From the cell containing the given text, extract its center point as [x, y] coordinate. 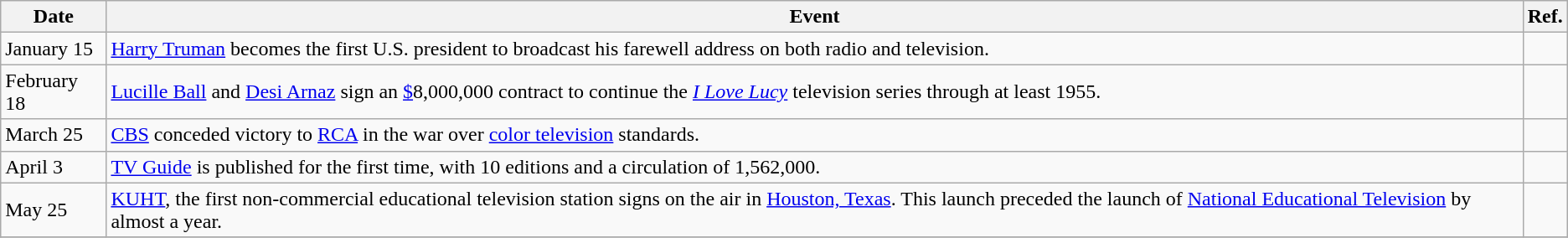
March 25 [54, 135]
TV Guide is published for the first time, with 10 editions and a circulation of 1,562,000. [814, 167]
Ref. [1545, 17]
January 15 [54, 49]
May 25 [54, 210]
February 18 [54, 92]
CBS conceded victory to RCA in the war over color television standards. [814, 135]
Date [54, 17]
Harry Truman becomes the first U.S. president to broadcast his farewell address on both radio and television. [814, 49]
April 3 [54, 167]
Lucille Ball and Desi Arnaz sign an $8,000,000 contract to continue the I Love Lucy television series through at least 1955. [814, 92]
Event [814, 17]
